Output the [x, y] coordinate of the center of the cell containing the given text.  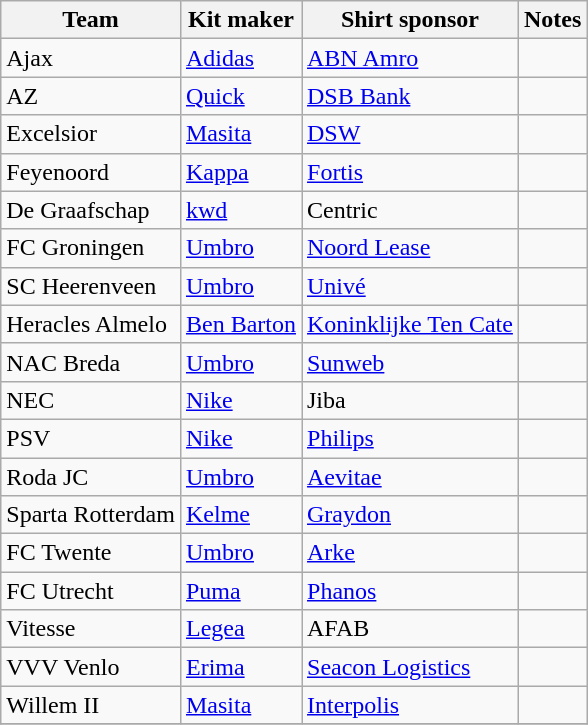
Arke [410, 553]
Excelsior [91, 134]
FC Utrecht [91, 591]
Quick [240, 96]
Team [91, 20]
Graydon [410, 515]
Feyenoord [91, 172]
Kelme [240, 515]
Ajax [91, 58]
Univé [410, 286]
Interpolis [410, 705]
Erima [240, 667]
Willem II [91, 705]
Ben Barton [240, 324]
Sparta Rotterdam [91, 515]
Noord Lease [410, 248]
FC Groningen [91, 248]
DSW [410, 134]
VVV Venlo [91, 667]
AFAB [410, 629]
Aevitae [410, 477]
Notes [552, 20]
Seacon Logistics [410, 667]
Roda JC [91, 477]
Puma [240, 591]
AZ [91, 96]
SC Heerenveen [91, 286]
kwd [240, 210]
De Graafschap [91, 210]
Adidas [240, 58]
PSV [91, 438]
Jiba [410, 400]
Philips [410, 438]
Kit maker [240, 20]
Sunweb [410, 362]
ABN Amro [410, 58]
Shirt sponsor [410, 20]
Centric [410, 210]
DSB Bank [410, 96]
Vitesse [91, 629]
NAC Breda [91, 362]
Heracles Almelo [91, 324]
Legea [240, 629]
Fortis [410, 172]
FC Twente [91, 553]
NEC [91, 400]
Koninklijke Ten Cate [410, 324]
Kappa [240, 172]
Phanos [410, 591]
